Detect which cell encompasses the target text, then output its [x, y] center coordinate. 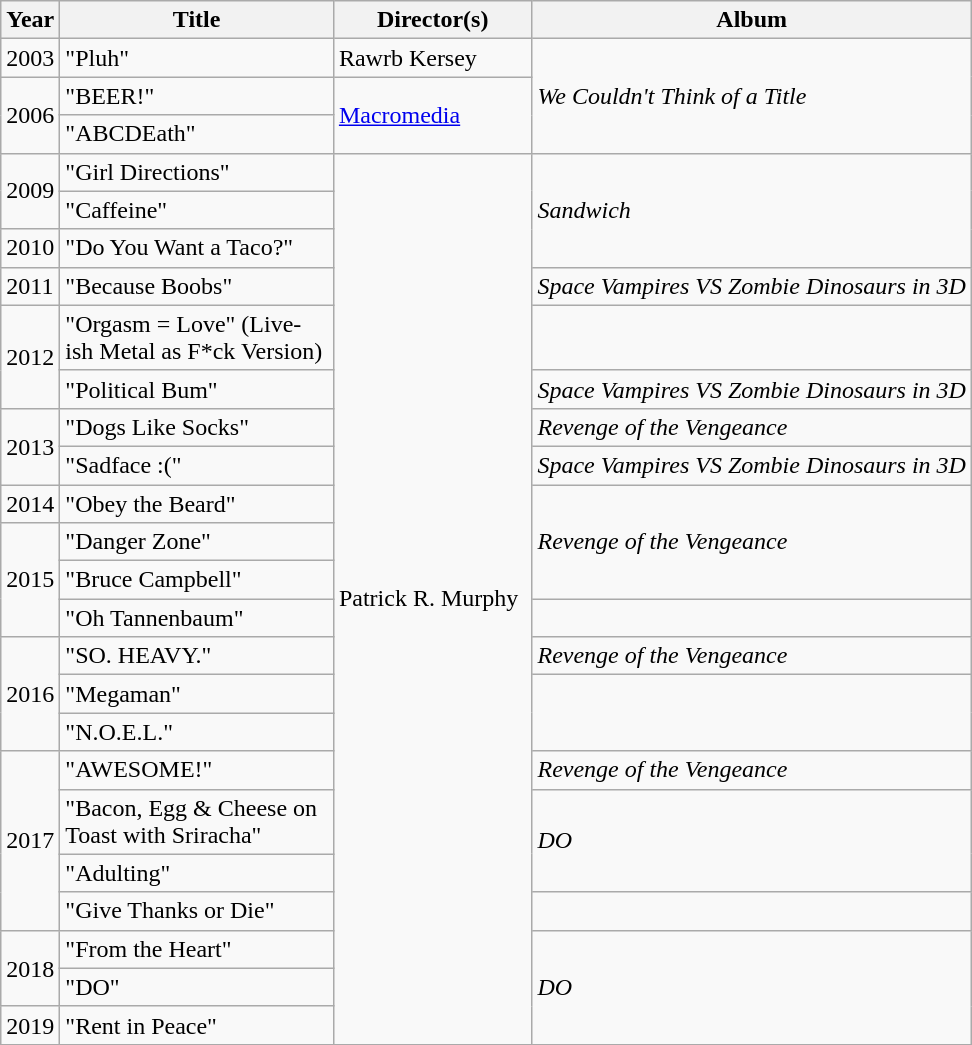
Director(s) [432, 20]
"Give Thanks or Die" [197, 911]
"Rent in Peace" [197, 1025]
Macromedia [432, 115]
"Because Boobs" [197, 286]
"Orgasm = Love" (Live-ish Metal as F*ck Version) [197, 338]
Album [752, 20]
We Couldn't Think of a Title [752, 96]
Sandwich [752, 210]
"AWESOME!" [197, 770]
"Bacon, Egg & Cheese on Toast with Sriracha" [197, 822]
2014 [30, 503]
"Oh Tannenbaum" [197, 618]
2006 [30, 115]
"Megaman" [197, 694]
"From the Heart" [197, 949]
2011 [30, 286]
2015 [30, 580]
"Obey the Beard" [197, 503]
"Dogs Like Socks" [197, 427]
"Caffeine" [197, 210]
2013 [30, 446]
"BEER!" [197, 96]
"Adulting" [197, 873]
Patrick R. Murphy [432, 598]
"Do You Want a Taco?" [197, 248]
Year [30, 20]
Rawrb Kersey [432, 58]
"DO" [197, 987]
Title [197, 20]
"ABCDEath" [197, 134]
"Bruce Campbell" [197, 580]
2010 [30, 248]
2016 [30, 694]
2009 [30, 191]
2019 [30, 1025]
"N.O.E.L." [197, 732]
"SO. HEAVY." [197, 656]
"Political Bum" [197, 389]
2003 [30, 58]
"Pluh" [197, 58]
2018 [30, 968]
2017 [30, 840]
"Sadface :(" [197, 465]
"Girl Directions" [197, 172]
2012 [30, 356]
"Danger Zone" [197, 542]
